Return the [X, Y] coordinate for the center point of the cell that contains the specified text.  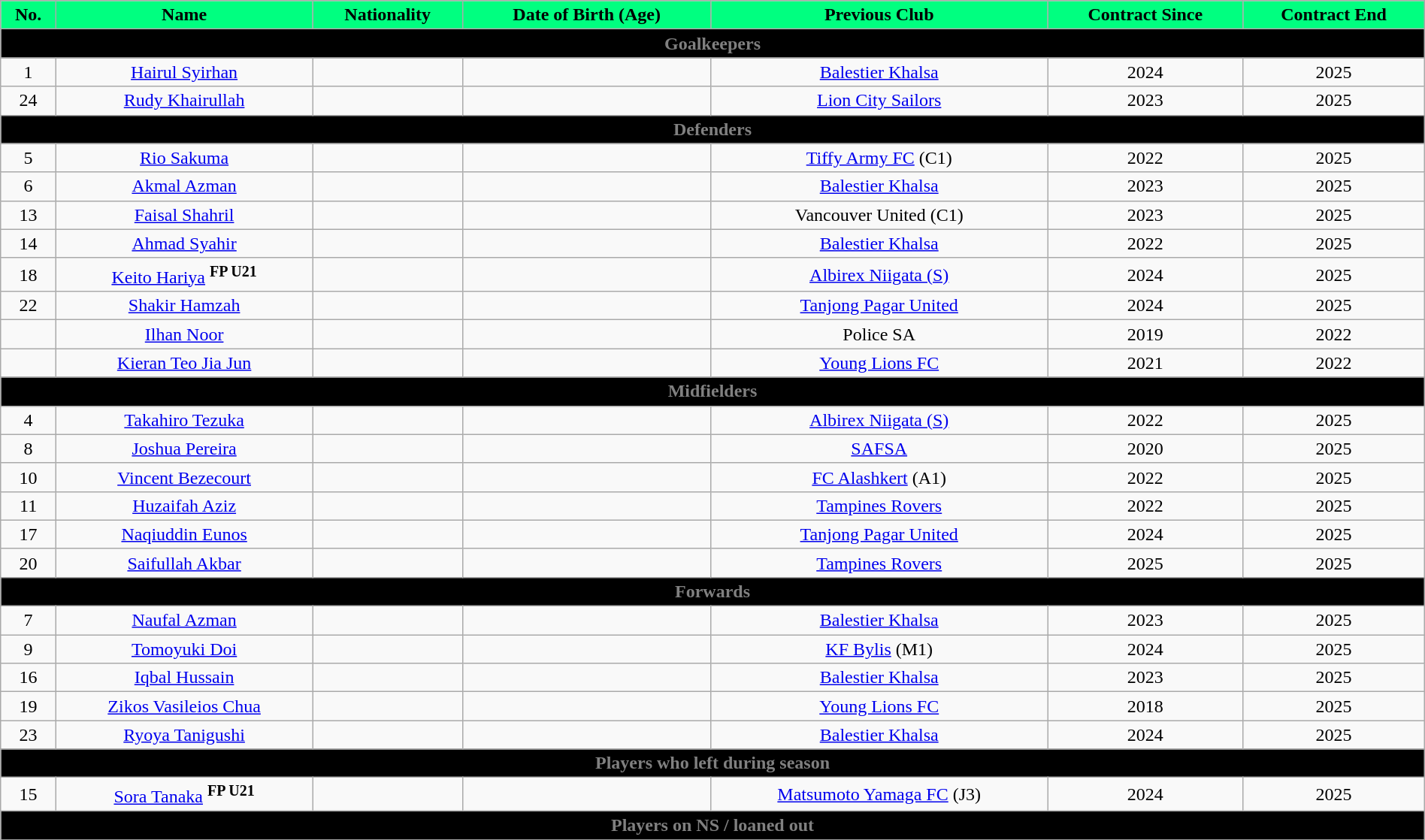
23 [29, 735]
Tomoyuki Doi [185, 649]
11 [29, 506]
6 [29, 186]
2019 [1145, 334]
10 [29, 477]
Nationality [388, 15]
KF Bylis (M1) [879, 649]
Kieran Teo Jia Jun [185, 363]
2018 [1145, 706]
Naqiuddin Eunos [185, 534]
24 [29, 101]
Zikos Vasileios Chua [185, 706]
2020 [1145, 449]
Joshua Pereira [185, 449]
Akmal Azman [185, 186]
Previous Club [879, 15]
13 [29, 215]
22 [29, 306]
18 [29, 275]
FC Alashkert (A1) [879, 477]
Ryoya Tanigushi [185, 735]
Date of Birth (Age) [587, 15]
Ahmad Syahir [185, 243]
Huzaifah Aziz [185, 506]
Tiffy Army FC (C1) [879, 158]
2021 [1145, 363]
Iqbal Hussain [185, 678]
5 [29, 158]
Vincent Bezecourt [185, 477]
1 [29, 72]
17 [29, 534]
Sora Tanaka FP U21 [185, 795]
19 [29, 706]
9 [29, 649]
Police SA [879, 334]
16 [29, 678]
Takahiro Tezuka [185, 420]
Defenders [712, 129]
Naufal Azman [185, 621]
7 [29, 621]
SAFSA [879, 449]
Ilhan Noor [185, 334]
Matsumoto Yamaga FC (J3) [879, 795]
Name [185, 15]
Players who left during season [712, 763]
Lion City Sailors [879, 101]
4 [29, 420]
Faisal Shahril [185, 215]
8 [29, 449]
20 [29, 563]
Rio Sakuma [185, 158]
Forwards [712, 591]
15 [29, 795]
No. [29, 15]
Contract End [1333, 15]
Hairul Syirhan [185, 72]
Keito Hariya FP U21 [185, 275]
Players on NS / loaned out [712, 825]
Shakir Hamzah [185, 306]
Vancouver United (C1) [879, 215]
14 [29, 243]
Rudy Khairullah [185, 101]
Goalkeepers [712, 44]
Midfielders [712, 391]
Contract Since [1145, 15]
Saifullah Akbar [185, 563]
